Return the (x, y) coordinate for the center point of the cell that contains the specified text.  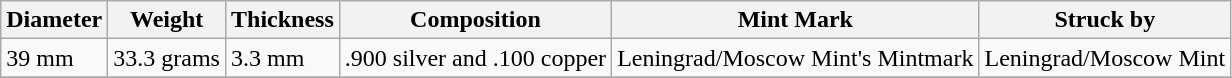
Struck by (1105, 20)
Weight (167, 20)
39 mm (54, 58)
Leningrad/Moscow Mint (1105, 58)
Mint Mark (796, 20)
Diameter (54, 20)
3.3 mm (282, 58)
33.3 grams (167, 58)
Composition (475, 20)
Thickness (282, 20)
Leningrad/Moscow Mint's Mintmark (796, 58)
.900 silver and .100 copper (475, 58)
